Identify which cell holds the provided text, then report its (X, Y) central coordinate. 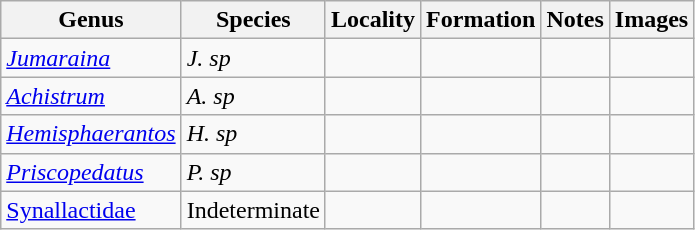
Priscopedatus (91, 172)
Achistrum (91, 96)
Formation (481, 20)
Synallactidae (91, 210)
P. sp (253, 172)
Notes (575, 20)
Locality (372, 20)
Jumaraina (91, 58)
A. sp (253, 96)
Species (253, 20)
J. sp (253, 58)
Indeterminate (253, 210)
Hemisphaerantos (91, 134)
Genus (91, 20)
H. sp (253, 134)
Images (651, 20)
